Capture the cell that displays the provided text and extract its (x, y) central coordinate. 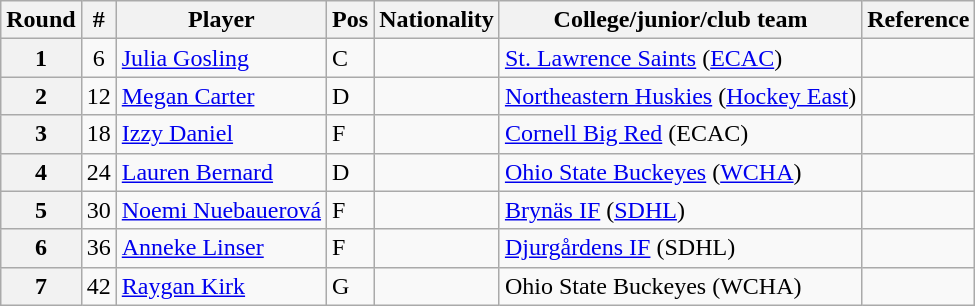
30 (98, 210)
College/junior/club team (680, 20)
Northeastern Huskies (Hockey East) (680, 96)
4 (41, 172)
Player (221, 20)
Cornell Big Red (ECAC) (680, 134)
24 (98, 172)
Round (41, 20)
42 (98, 286)
18 (98, 134)
Noemi Nuebauerová (221, 210)
# (98, 20)
Izzy Daniel (221, 134)
Nationality (437, 20)
Julia Gosling (221, 58)
C (350, 58)
3 (41, 134)
Lauren Bernard (221, 172)
7 (41, 286)
Megan Carter (221, 96)
Djurgårdens IF (SDHL) (680, 248)
St. Lawrence Saints (ECAC) (680, 58)
5 (41, 210)
1 (41, 58)
12 (98, 96)
36 (98, 248)
Raygan Kirk (221, 286)
Pos (350, 20)
G (350, 286)
2 (41, 96)
Reference (918, 20)
Anneke Linser (221, 248)
Brynäs IF (SDHL) (680, 210)
